Provide the (x, y) coordinate of the cell's center where the given text is located.  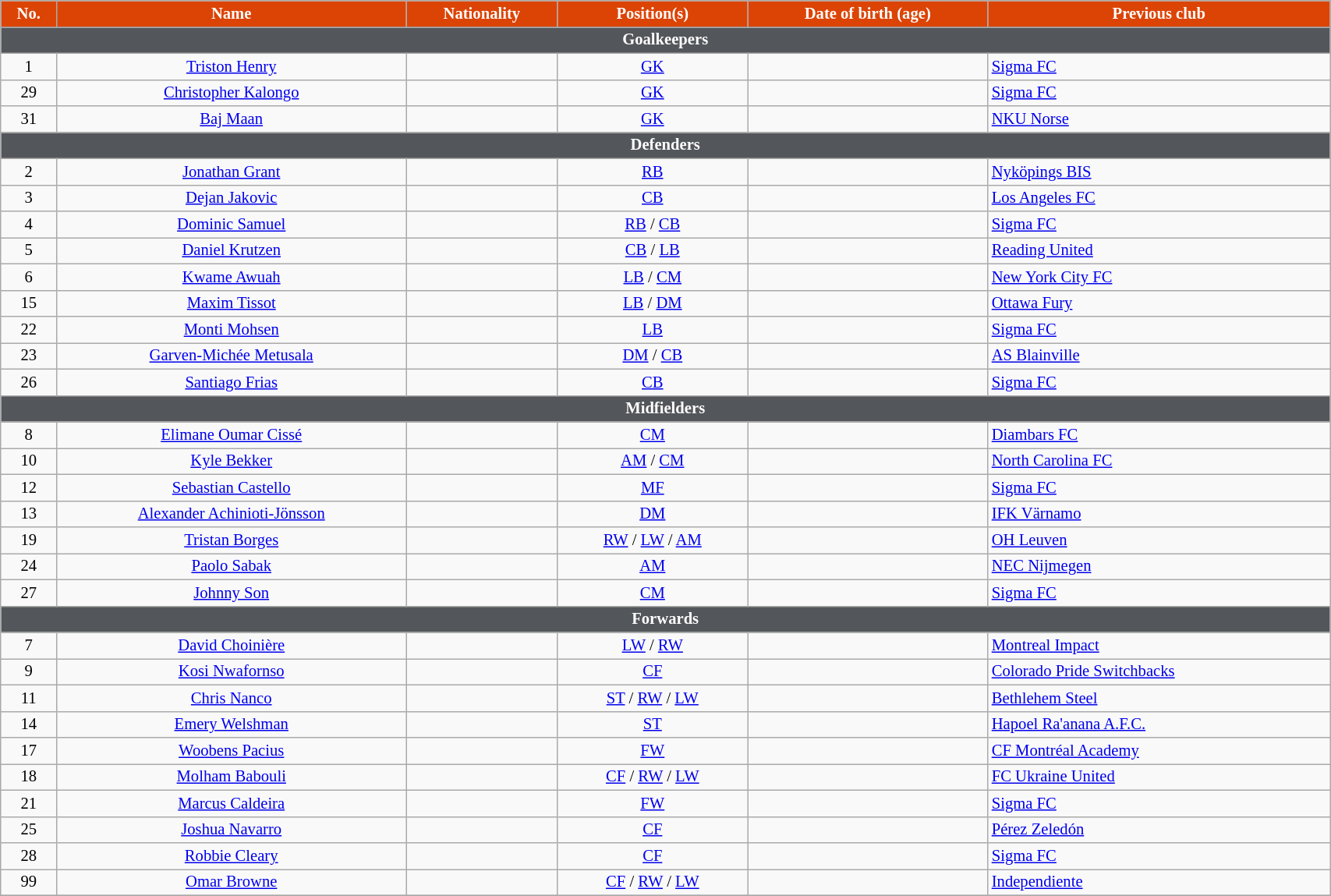
5 (29, 250)
Forwards (666, 619)
Garven-Michée Metusala (232, 356)
NKU Norse (1159, 119)
Position(s) (653, 13)
David Choinière (232, 645)
North Carolina FC (1159, 461)
Dominic Samuel (232, 224)
New York City FC (1159, 277)
Johnny Son (232, 593)
RB / CB (653, 224)
29 (29, 93)
22 (29, 330)
Baj Maan (232, 119)
19 (29, 540)
Christopher Kalongo (232, 93)
RB (653, 172)
ST (653, 724)
4 (29, 224)
Maxim Tissot (232, 303)
11 (29, 698)
Goalkeepers (666, 40)
Independiente (1159, 882)
Colorado Pride Switchbacks (1159, 671)
Monti Mohsen (232, 330)
18 (29, 777)
Midfielders (666, 409)
Defenders (666, 145)
Paolo Sabak (232, 566)
Reading United (1159, 250)
AM / CM (653, 461)
RW / LW / AM (653, 540)
Molham Babouli (232, 777)
23 (29, 356)
31 (29, 119)
Robbie Cleary (232, 855)
Nyköpings BIS (1159, 172)
Diambars FC (1159, 434)
MF (653, 487)
Ottawa Fury (1159, 303)
CB / LB (653, 250)
Dejan Jakovic (232, 198)
Woobens Pacius (232, 751)
6 (29, 277)
NEC Nijmegen (1159, 566)
Name (232, 13)
8 (29, 434)
AM (653, 566)
14 (29, 724)
21 (29, 803)
17 (29, 751)
Montreal Impact (1159, 645)
Hapoel Ra'anana A.F.C. (1159, 724)
15 (29, 303)
Los Angeles FC (1159, 198)
1 (29, 66)
Chris Nanco (232, 698)
DM / CB (653, 356)
Sebastian Castello (232, 487)
Marcus Caldeira (232, 803)
LB / DM (653, 303)
Joshua Navarro (232, 830)
25 (29, 830)
LB (653, 330)
CF Montréal Academy (1159, 751)
Kyle Bekker (232, 461)
27 (29, 593)
Daniel Krutzen (232, 250)
No. (29, 13)
Triston Henry (232, 66)
AS Blainville (1159, 356)
28 (29, 855)
24 (29, 566)
13 (29, 514)
LW / RW (653, 645)
Alexander Achinioti-Jönsson (232, 514)
3 (29, 198)
99 (29, 882)
Jonathan Grant (232, 172)
Omar Browne (232, 882)
FC Ukraine United (1159, 777)
Elimane Oumar Cissé (232, 434)
Nationality (482, 13)
Kosi Nwafornso (232, 671)
Bethlehem Steel (1159, 698)
26 (29, 382)
Previous club (1159, 13)
Kwame Awuah (232, 277)
Pérez Zeledón (1159, 830)
Emery Welshman (232, 724)
ST / RW / LW (653, 698)
2 (29, 172)
7 (29, 645)
9 (29, 671)
10 (29, 461)
DM (653, 514)
12 (29, 487)
Santiago Frias (232, 382)
Date of birth (age) (868, 13)
OH Leuven (1159, 540)
Tristan Borges (232, 540)
IFK Värnamo (1159, 514)
LB / CM (653, 277)
